From the cell containing the given text, extract its center point as (x, y) coordinate. 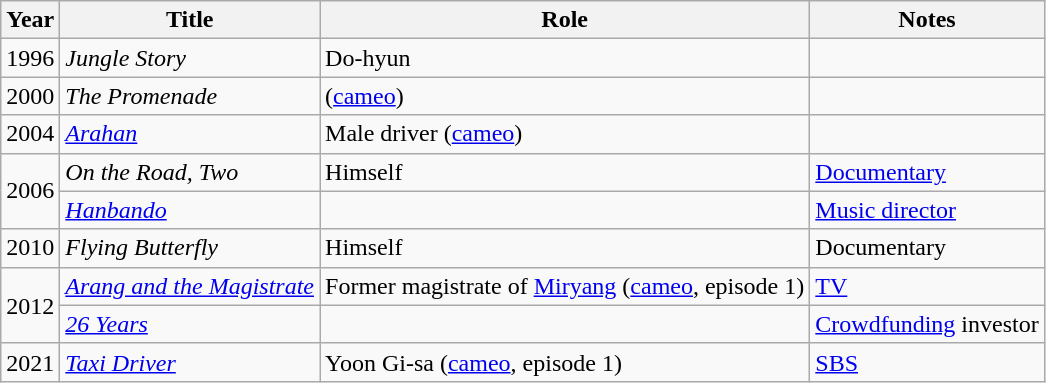
Crowdfunding investor (927, 324)
Year (30, 20)
2000 (30, 96)
TV (927, 286)
Arang and the Magistrate (190, 286)
1996 (30, 58)
Jungle Story (190, 58)
(cameo) (565, 96)
The Promenade (190, 96)
Title (190, 20)
2004 (30, 134)
Notes (927, 20)
26 Years (190, 324)
2010 (30, 248)
2012 (30, 305)
Role (565, 20)
On the Road, Two (190, 172)
Arahan (190, 134)
Do-hyun (565, 58)
Music director (927, 210)
2006 (30, 191)
Yoon Gi-sa (cameo, episode 1) (565, 362)
Male driver (cameo) (565, 134)
Flying Butterfly (190, 248)
Hanbando (190, 210)
Former magistrate of Miryang (cameo, episode 1) (565, 286)
SBS (927, 362)
2021 (30, 362)
Taxi Driver (190, 362)
